Extract the (x, y) coordinate from the center of the cell holding the provided text.  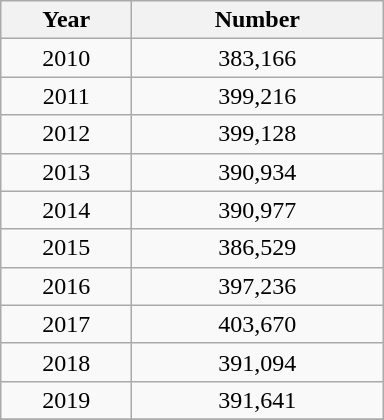
2012 (66, 134)
399,216 (258, 96)
2017 (66, 324)
386,529 (258, 248)
383,166 (258, 58)
403,670 (258, 324)
397,236 (258, 286)
399,128 (258, 134)
391,641 (258, 400)
2013 (66, 172)
2019 (66, 400)
390,977 (258, 210)
2015 (66, 248)
2011 (66, 96)
391,094 (258, 362)
2010 (66, 58)
390,934 (258, 172)
Year (66, 20)
2014 (66, 210)
Number (258, 20)
2018 (66, 362)
2016 (66, 286)
